Return (x, y) of the center of cell containing provided text 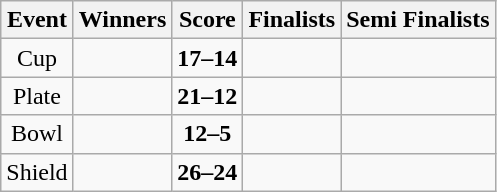
Semi Finalists (418, 20)
Bowl (37, 134)
Winners (122, 20)
Score (208, 20)
26–24 (208, 172)
17–14 (208, 58)
Cup (37, 58)
Event (37, 20)
Shield (37, 172)
21–12 (208, 96)
Plate (37, 96)
12–5 (208, 134)
Finalists (292, 20)
